Capture the cell that displays the provided text and extract its [x, y] central coordinate. 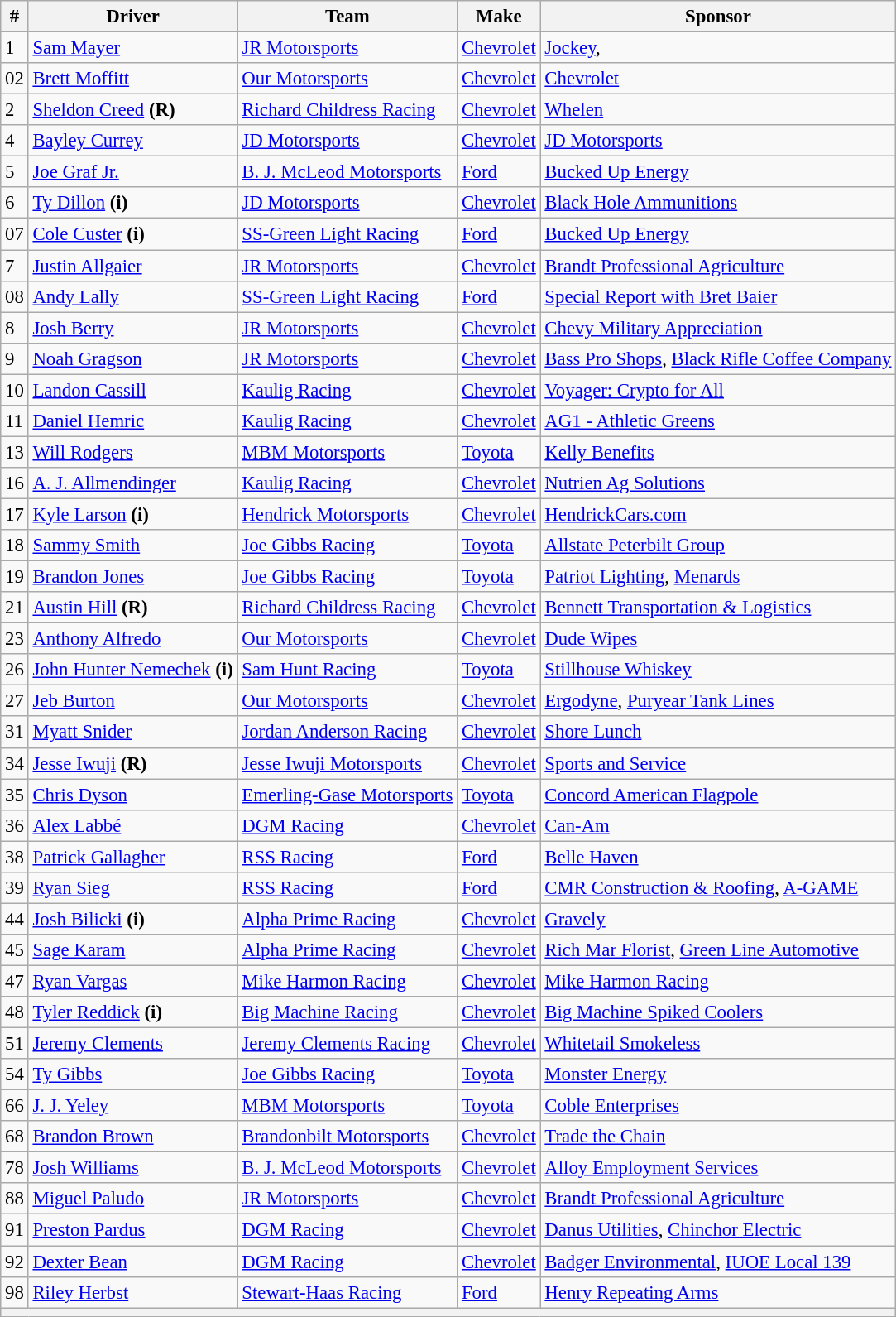
Allstate Peterbilt Group [718, 546]
John Hunter Nemechek (i) [132, 670]
Landon Cassill [132, 390]
51 [15, 1044]
5 [15, 172]
19 [15, 577]
Sage Karam [132, 950]
Joe Graf Jr. [132, 172]
Noah Gragson [132, 358]
Chevy Military Appreciation [718, 328]
17 [15, 514]
Stillhouse Whiskey [718, 670]
Ryan Vargas [132, 981]
Austin Hill (R) [132, 608]
47 [15, 981]
78 [15, 1168]
Black Hole Ammunitions [718, 203]
Voyager: Crypto for All [718, 390]
9 [15, 358]
Andy Lally [132, 296]
Jesse Iwuji (R) [132, 763]
Whelen [718, 110]
07 [15, 234]
Brandon Jones [132, 577]
Team [347, 17]
Will Rodgers [132, 452]
Jesse Iwuji Motorsports [347, 763]
Patriot Lighting, Menards [718, 577]
Brandonbilt Motorsports [347, 1137]
Sheldon Creed (R) [132, 110]
Concord American Flagpole [718, 795]
Alloy Employment Services [718, 1168]
Josh Berry [132, 328]
Danus Utilities, Chinchor Electric [718, 1230]
Dude Wipes [718, 639]
7 [15, 266]
Josh Williams [132, 1168]
A. J. Allmendinger [132, 483]
Jeb Burton [132, 701]
Driver [132, 17]
Gravely [718, 919]
45 [15, 950]
Cole Custer (i) [132, 234]
16 [15, 483]
Big Machine Racing [347, 1012]
Brett Moffitt [132, 79]
Daniel Hemric [132, 421]
Ty Dillon (i) [132, 203]
Badger Environmental, IUOE Local 139 [718, 1262]
10 [15, 390]
Shore Lunch [718, 733]
39 [15, 888]
Sam Hunt Racing [347, 670]
02 [15, 79]
Justin Allgaier [132, 266]
91 [15, 1230]
27 [15, 701]
Kyle Larson (i) [132, 514]
31 [15, 733]
Trade the Chain [718, 1137]
J. J. Yeley [132, 1106]
Dexter Bean [132, 1262]
Can-Am [718, 825]
Emerling-Gase Motorsports [347, 795]
Coble Enterprises [718, 1106]
98 [15, 1292]
Henry Repeating Arms [718, 1292]
18 [15, 546]
54 [15, 1074]
Hendrick Motorsports [347, 514]
Ryan Sieg [132, 888]
23 [15, 639]
Kelly Benefits [718, 452]
HendrickCars.com [718, 514]
Jockey, [718, 48]
Jordan Anderson Racing [347, 733]
Whitetail Smokeless [718, 1044]
38 [15, 857]
4 [15, 141]
6 [15, 203]
Belle Haven [718, 857]
44 [15, 919]
Alex Labbé [132, 825]
Rich Mar Florist, Green Line Automotive [718, 950]
Bennett Transportation & Logistics [718, 608]
Sports and Service [718, 763]
35 [15, 795]
Sponsor [718, 17]
Anthony Alfredo [132, 639]
Chris Dyson [132, 795]
Preston Pardus [132, 1230]
AG1 - Athletic Greens [718, 421]
Ergodyne, Puryear Tank Lines [718, 701]
11 [15, 421]
Miguel Paludo [132, 1199]
21 [15, 608]
2 [15, 110]
Myatt Snider [132, 733]
Patrick Gallagher [132, 857]
Josh Bilicki (i) [132, 919]
88 [15, 1199]
Brandon Brown [132, 1137]
68 [15, 1137]
Special Report with Bret Baier [718, 296]
Bayley Currey [132, 141]
Make [499, 17]
Jeremy Clements [132, 1044]
Stewart-Haas Racing [347, 1292]
92 [15, 1262]
Sam Mayer [132, 48]
36 [15, 825]
48 [15, 1012]
34 [15, 763]
Monster Energy [718, 1074]
# [15, 17]
Big Machine Spiked Coolers [718, 1012]
Bass Pro Shops, Black Rifle Coffee Company [718, 358]
66 [15, 1106]
Jeremy Clements Racing [347, 1044]
1 [15, 48]
Riley Herbst [132, 1292]
Nutrien Ag Solutions [718, 483]
26 [15, 670]
Sammy Smith [132, 546]
8 [15, 328]
08 [15, 296]
CMR Construction & Roofing, A-GAME [718, 888]
Ty Gibbs [132, 1074]
13 [15, 452]
Tyler Reddick (i) [132, 1012]
